Scan for the cell matching the given text and deliver its (x, y) coordinate at center. 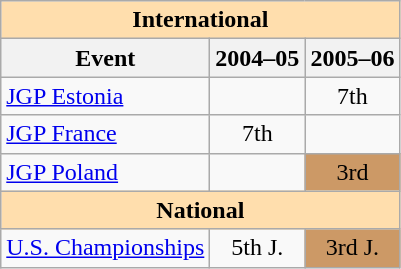
U.S. Championships (106, 248)
2004–05 (258, 58)
National (200, 210)
2005–06 (352, 58)
JGP France (106, 134)
JGP Poland (106, 172)
3rd J. (352, 248)
International (200, 20)
Event (106, 58)
3rd (352, 172)
5th J. (258, 248)
JGP Estonia (106, 96)
